Locate the cell with the specified text and output its (x, y) center coordinate. 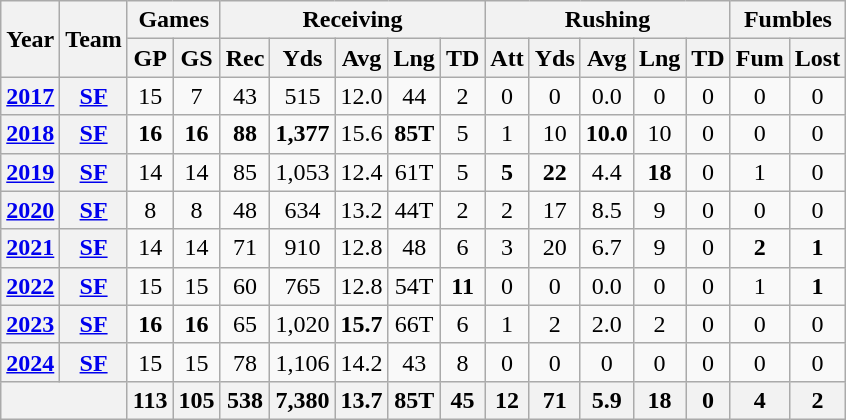
54T (414, 286)
66T (414, 324)
45 (462, 400)
Team (94, 39)
88 (245, 134)
2.0 (606, 324)
Receiving (352, 20)
2021 (30, 248)
Fumbles (788, 20)
Fum (760, 58)
538 (245, 400)
20 (554, 248)
1,106 (302, 362)
Att (507, 58)
17 (554, 210)
7 (196, 96)
Rushing (608, 20)
12 (507, 400)
2023 (30, 324)
85 (245, 172)
60 (245, 286)
1,053 (302, 172)
15.7 (362, 324)
GP (150, 58)
12.4 (362, 172)
15.6 (362, 134)
78 (245, 362)
105 (196, 400)
1,377 (302, 134)
44 (414, 96)
2022 (30, 286)
13.2 (362, 210)
2024 (30, 362)
11 (462, 286)
8.5 (606, 210)
1,020 (302, 324)
4 (760, 400)
4.4 (606, 172)
2017 (30, 96)
Lost (817, 58)
61T (414, 172)
65 (245, 324)
5.9 (606, 400)
7,380 (302, 400)
2019 (30, 172)
Games (174, 20)
44T (414, 210)
22 (554, 172)
765 (302, 286)
Rec (245, 58)
10.0 (606, 134)
2018 (30, 134)
GS (196, 58)
634 (302, 210)
12.0 (362, 96)
Year (30, 39)
515 (302, 96)
910 (302, 248)
113 (150, 400)
14.2 (362, 362)
2020 (30, 210)
6.7 (606, 248)
13.7 (362, 400)
3 (507, 248)
